Provide the [X, Y] coordinate of the cell's center where the given text is located.  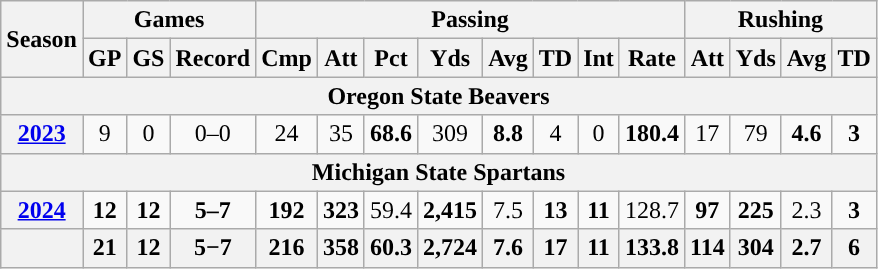
35 [340, 134]
192 [287, 210]
4 [555, 134]
5−7 [213, 248]
GS [148, 58]
309 [450, 134]
2,724 [450, 248]
Int [599, 58]
358 [340, 248]
114 [707, 248]
133.8 [652, 248]
Games [168, 20]
Rate [652, 58]
13 [555, 210]
Record [213, 58]
GP [104, 58]
Oregon State Beavers [439, 96]
323 [340, 210]
2.3 [806, 210]
8.8 [508, 134]
68.6 [390, 134]
0–0 [213, 134]
5–7 [213, 210]
304 [756, 248]
7.5 [508, 210]
Rushing [780, 20]
24 [287, 134]
Pct [390, 58]
216 [287, 248]
180.4 [652, 134]
60.3 [390, 248]
4.6 [806, 134]
Michigan State Spartans [439, 172]
2023 [42, 134]
21 [104, 248]
2.7 [806, 248]
6 [854, 248]
7.6 [508, 248]
225 [756, 210]
128.7 [652, 210]
9 [104, 134]
59.4 [390, 210]
2024 [42, 210]
79 [756, 134]
2,415 [450, 210]
97 [707, 210]
Cmp [287, 58]
Passing [470, 20]
Season [42, 39]
